Find where the given text appears and provide that cell's center as [x, y] coordinate. 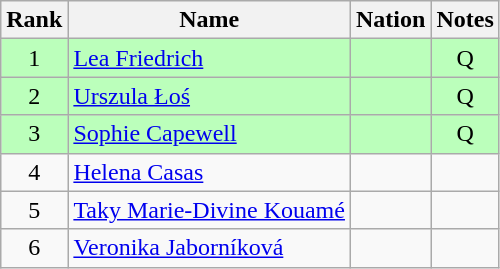
5 [34, 210]
Name [210, 20]
Lea Friedrich [210, 58]
Veronika Jaborníková [210, 248]
Notes [465, 20]
Sophie Capewell [210, 134]
3 [34, 134]
2 [34, 96]
Helena Casas [210, 172]
4 [34, 172]
1 [34, 58]
6 [34, 248]
Taky Marie-Divine Kouamé [210, 210]
Nation [390, 20]
Rank [34, 20]
Urszula Łoś [210, 96]
